Extract the [x, y] coordinate from the center of the cell holding the provided text.  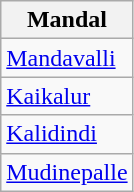
Mandavalli [67, 58]
Mudinepalle [67, 172]
Mandal [67, 20]
Kalidindi [67, 134]
Kaikalur [67, 96]
